Return (x, y) of the center of cell containing provided text 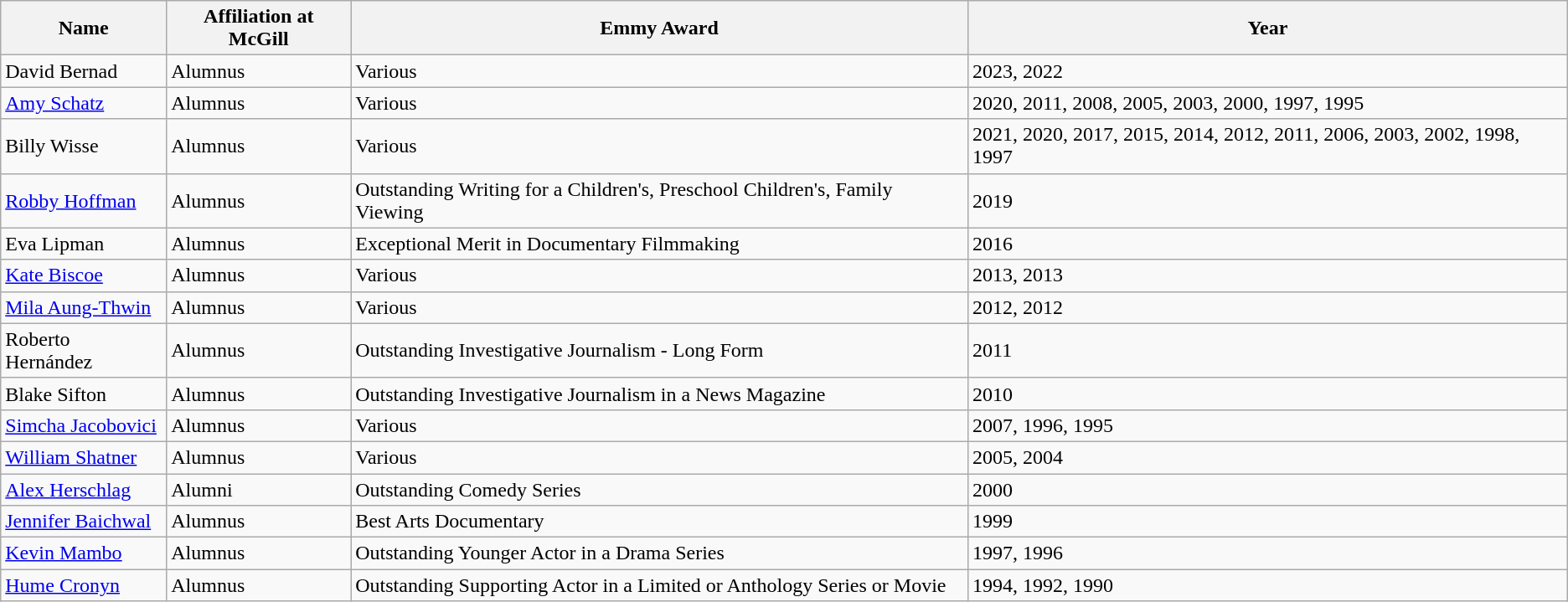
2016 (1267, 244)
2021, 2020, 2017, 2015, 2014, 2012, 2011, 2006, 2003, 2002, 1998, 1997 (1267, 146)
Blake Sifton (84, 394)
Hume Cronyn (84, 585)
2010 (1267, 394)
2019 (1267, 201)
Eva Lipman (84, 244)
David Bernad (84, 71)
Best Arts Documentary (660, 522)
2011 (1267, 350)
Simcha Jacobovici (84, 425)
Amy Schatz (84, 103)
1999 (1267, 522)
Name (84, 28)
1997, 1996 (1267, 553)
Outstanding Younger Actor in a Drama Series (660, 553)
2012, 2012 (1267, 307)
Kevin Mambo (84, 553)
Mila Aung-Thwin (84, 307)
Billy Wisse (84, 146)
2023, 2022 (1267, 71)
2007, 1996, 1995 (1267, 425)
Kate Biscoe (84, 275)
2005, 2004 (1267, 457)
Affiliation at McGill (259, 28)
William Shatner (84, 457)
2013, 2013 (1267, 275)
Outstanding Investigative Journalism in a News Magazine (660, 394)
Roberto Hernández (84, 350)
Jennifer Baichwal (84, 522)
2020, 2011, 2008, 2005, 2003, 2000, 1997, 1995 (1267, 103)
Exceptional Merit in Documentary Filmmaking (660, 244)
Alumni (259, 490)
Outstanding Supporting Actor in a Limited or Anthology Series or Movie (660, 585)
1994, 1992, 1990 (1267, 585)
Outstanding Writing for a Children's, Preschool Children's, Family Viewing (660, 201)
Emmy Award (660, 28)
Outstanding Comedy Series (660, 490)
2000 (1267, 490)
Outstanding Investigative Journalism - Long Form (660, 350)
Alex Herschlag (84, 490)
Robby Hoffman (84, 201)
Year (1267, 28)
